Determine the (X, Y) coordinate at the center of the cell enclosing the given text.  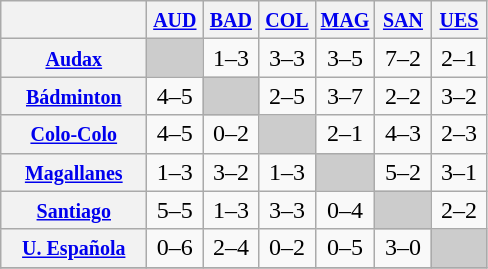
7–2 (403, 58)
2–4 (231, 248)
3–1 (459, 172)
Magallanes (74, 172)
3–0 (403, 248)
0–6 (175, 248)
U. Española (74, 248)
0–4 (345, 210)
3–7 (345, 96)
BAD (231, 20)
Audax (74, 58)
0–5 (345, 248)
Bádminton (74, 96)
UES (459, 20)
Colo-Colo (74, 134)
AUD (175, 20)
Santiago (74, 210)
SAN (403, 20)
COL (287, 20)
4–3 (403, 134)
3–5 (345, 58)
2–5 (287, 96)
5–2 (403, 172)
2–3 (459, 134)
MAG (345, 20)
5–5 (175, 210)
